Extract the [X, Y] coordinate from the center of the cell holding the provided text.  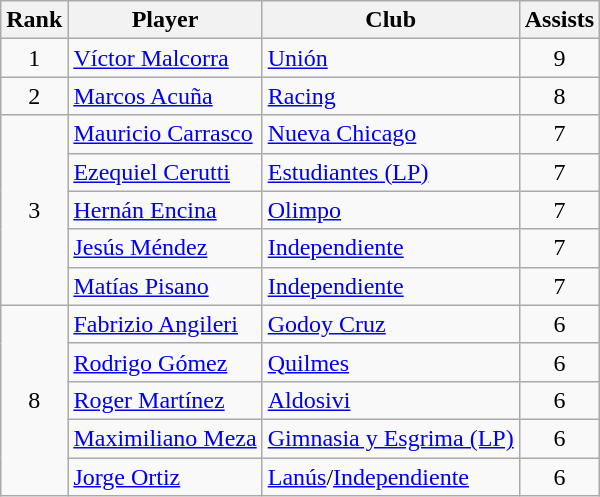
Ezequiel Cerutti [165, 172]
Olimpo [390, 210]
Jorge Ortiz [165, 477]
Quilmes [390, 362]
Player [165, 20]
Nueva Chicago [390, 134]
Lanús/Independiente [390, 477]
Godoy Cruz [390, 324]
2 [34, 96]
3 [34, 210]
Marcos Acuña [165, 96]
Rank [34, 20]
Rodrigo Gómez [165, 362]
Gimnasia y Esgrima (LP) [390, 438]
Racing [390, 96]
Mauricio Carrasco [165, 134]
Matías Pisano [165, 286]
Unión [390, 58]
Roger Martínez [165, 400]
Estudiantes (LP) [390, 172]
Jesús Méndez [165, 248]
Aldosivi [390, 400]
1 [34, 58]
Víctor Malcorra [165, 58]
Assists [559, 20]
Fabrizio Angileri [165, 324]
9 [559, 58]
Hernán Encina [165, 210]
Maximiliano Meza [165, 438]
Club [390, 20]
